Determine the (X, Y) coordinate at the center of the cell enclosing the given text.  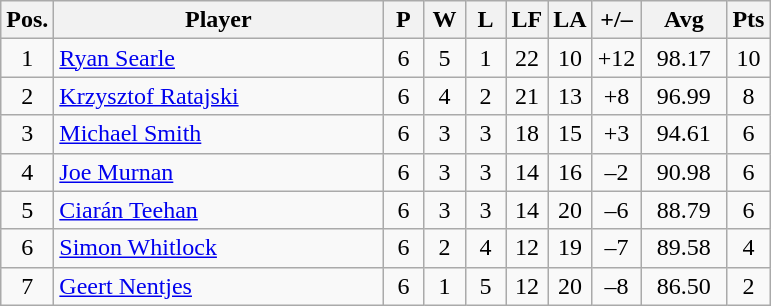
+/– (616, 20)
86.50 (684, 286)
Joe Murnan (218, 172)
Geert Nentjes (218, 286)
+3 (616, 134)
22 (527, 58)
21 (527, 96)
90.98 (684, 172)
Ryan Searle (218, 58)
Simon Whitlock (218, 248)
–8 (616, 286)
Pos. (28, 20)
L (486, 20)
16 (570, 172)
+12 (616, 58)
+8 (616, 96)
96.99 (684, 96)
Michael Smith (218, 134)
Avg (684, 20)
Ciarán Teehan (218, 210)
LF (527, 20)
LA (570, 20)
–7 (616, 248)
89.58 (684, 248)
P (404, 20)
Krzysztof Ratajski (218, 96)
Pts (748, 20)
94.61 (684, 134)
W (444, 20)
13 (570, 96)
15 (570, 134)
7 (28, 286)
19 (570, 248)
–2 (616, 172)
8 (748, 96)
98.17 (684, 58)
18 (527, 134)
Player (218, 20)
–6 (616, 210)
88.79 (684, 210)
